Detect which cell encompasses the target text, then output its [x, y] center coordinate. 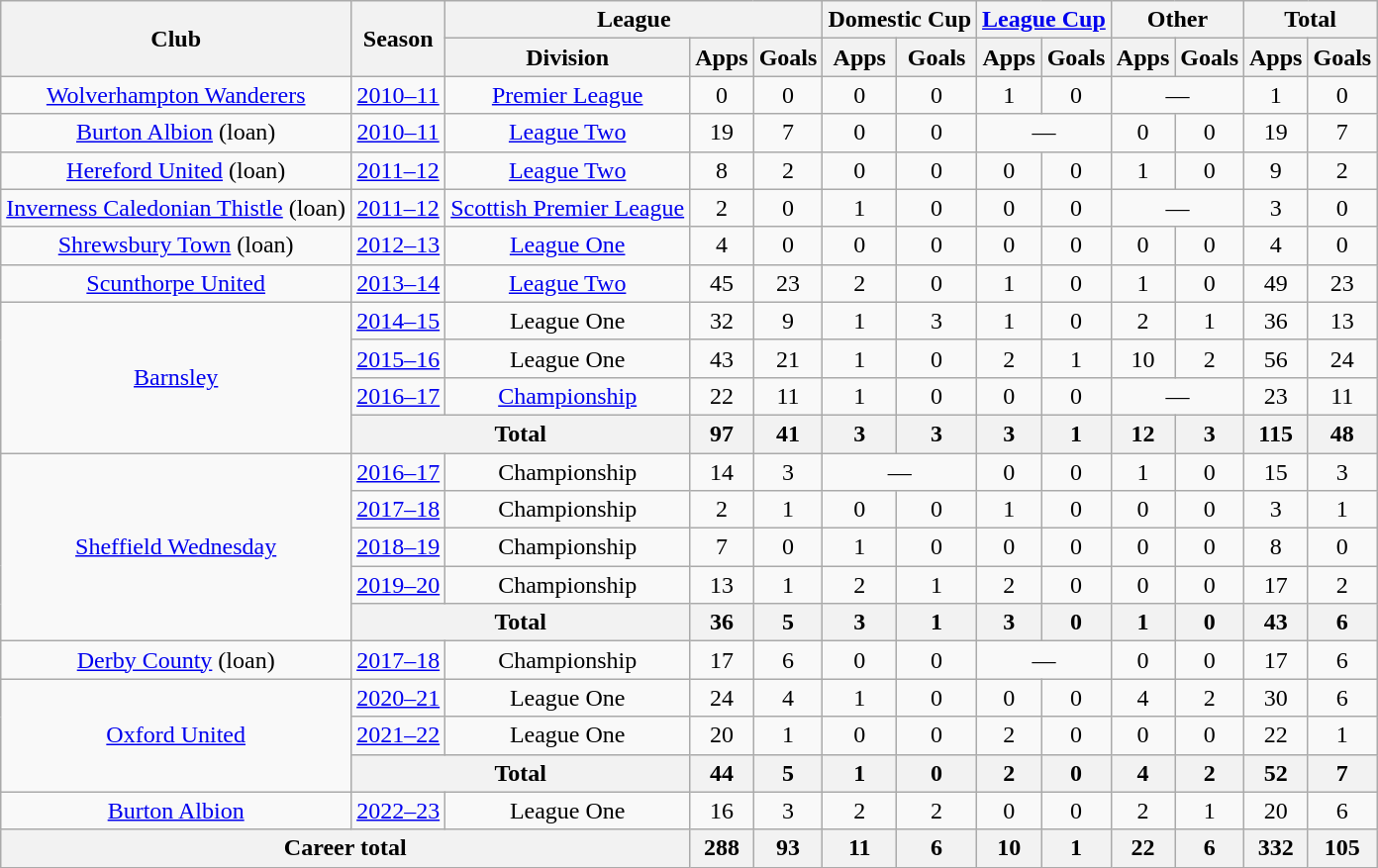
2021–22 [398, 735]
Other [1177, 20]
Shrewsbury Town (loan) [176, 245]
2013–14 [398, 283]
Premier League [568, 95]
288 [722, 848]
12 [1142, 434]
League Cup [1044, 20]
2019–20 [398, 585]
48 [1342, 434]
105 [1342, 848]
2018–19 [398, 547]
Barnsley [176, 377]
93 [788, 848]
52 [1276, 773]
Club [176, 39]
332 [1276, 848]
30 [1276, 698]
45 [722, 283]
49 [1276, 283]
21 [788, 358]
Derby County (loan) [176, 660]
Scunthorpe United [176, 283]
97 [722, 434]
Burton Albion [176, 811]
Wolverhampton Wanderers [176, 95]
Oxford United [176, 735]
Domestic Cup [900, 20]
32 [722, 321]
Division [568, 57]
14 [722, 472]
2020–21 [398, 698]
2022–23 [398, 811]
Sheffield Wednesday [176, 547]
41 [788, 434]
Burton Albion (loan) [176, 133]
56 [1276, 358]
Scottish Premier League [568, 208]
15 [1276, 472]
16 [722, 811]
2015–16 [398, 358]
2012–13 [398, 245]
Hereford United (loan) [176, 170]
2014–15 [398, 321]
League [634, 20]
44 [722, 773]
Career total [345, 848]
115 [1276, 434]
Season [398, 39]
Inverness Caledonian Thistle (loan) [176, 208]
